Return [X, Y] of the center of cell containing provided text 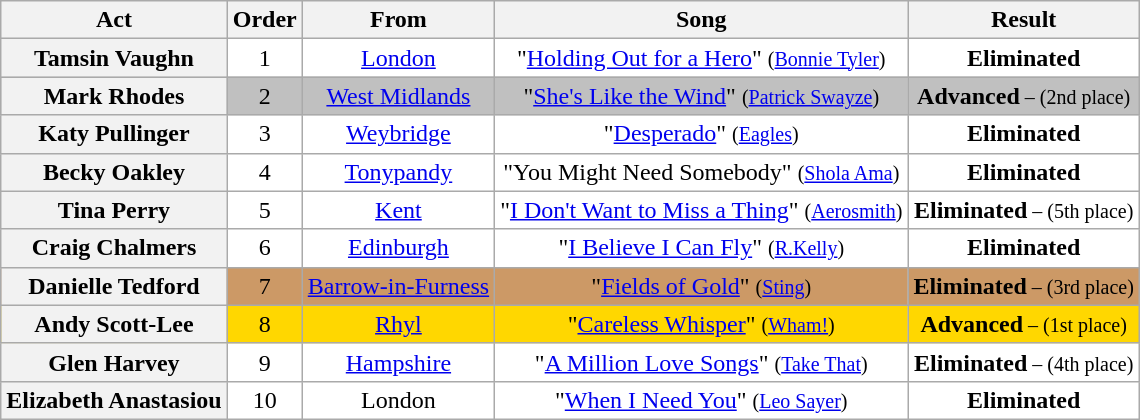
3 [264, 134]
10 [264, 400]
Order [264, 20]
"Fields of Gold" (Sting) [702, 286]
8 [264, 324]
Eliminated – (5th place) [1024, 210]
Danielle Tedford [114, 286]
"When I Need You" (Leo Sayer) [702, 400]
Eliminated – (4th place) [1024, 362]
Advanced – (1st place) [1024, 324]
5 [264, 210]
2 [264, 96]
"You Might Need Somebody" (Shola Ama) [702, 172]
"I Don't Want to Miss a Thing" (Aerosmith) [702, 210]
Result [1024, 20]
"She's Like the Wind" (Patrick Swayze) [702, 96]
1 [264, 58]
Tina Perry [114, 210]
Advanced – (2nd place) [1024, 96]
6 [264, 248]
Eliminated – (3rd place) [1024, 286]
Kent [398, 210]
7 [264, 286]
"Careless Whisper" (Wham!) [702, 324]
"Desperado" (Eagles) [702, 134]
Craig Chalmers [114, 248]
Hampshire [398, 362]
Mark Rhodes [114, 96]
Katy Pullinger [114, 134]
Act [114, 20]
Elizabeth Anastasiou [114, 400]
"Holding Out for a Hero" (Bonnie Tyler) [702, 58]
Glen Harvey [114, 362]
9 [264, 362]
Tonypandy [398, 172]
Andy Scott-Lee [114, 324]
Weybridge [398, 134]
Tamsin Vaughn [114, 58]
Rhyl [398, 324]
"I Believe I Can Fly" (R.Kelly) [702, 248]
Becky Oakley [114, 172]
"A Million Love Songs" (Take That) [702, 362]
Song [702, 20]
Barrow-in-Furness [398, 286]
Edinburgh [398, 248]
From [398, 20]
4 [264, 172]
West Midlands [398, 96]
